Locate the cell with the specified text and output its [X, Y] center coordinate. 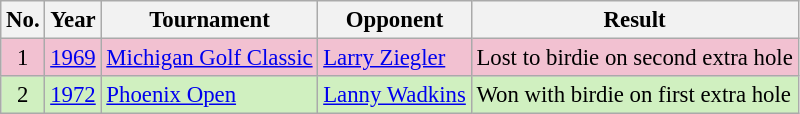
Year [73, 20]
1972 [73, 95]
Larry Ziegler [394, 58]
Won with birdie on first extra hole [634, 95]
1 [23, 58]
Opponent [394, 20]
Phoenix Open [210, 95]
Lost to birdie on second extra hole [634, 58]
Tournament [210, 20]
No. [23, 20]
Michigan Golf Classic [210, 58]
1969 [73, 58]
Lanny Wadkins [394, 95]
Result [634, 20]
2 [23, 95]
